Provide the (x, y) coordinate of the cell's center where the given text is located.  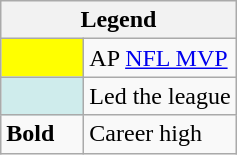
Bold (42, 134)
AP NFL MVP (160, 58)
Led the league (160, 96)
Legend (118, 20)
Career high (160, 134)
